Identify which cell holds the provided text, then report its [X, Y] central coordinate. 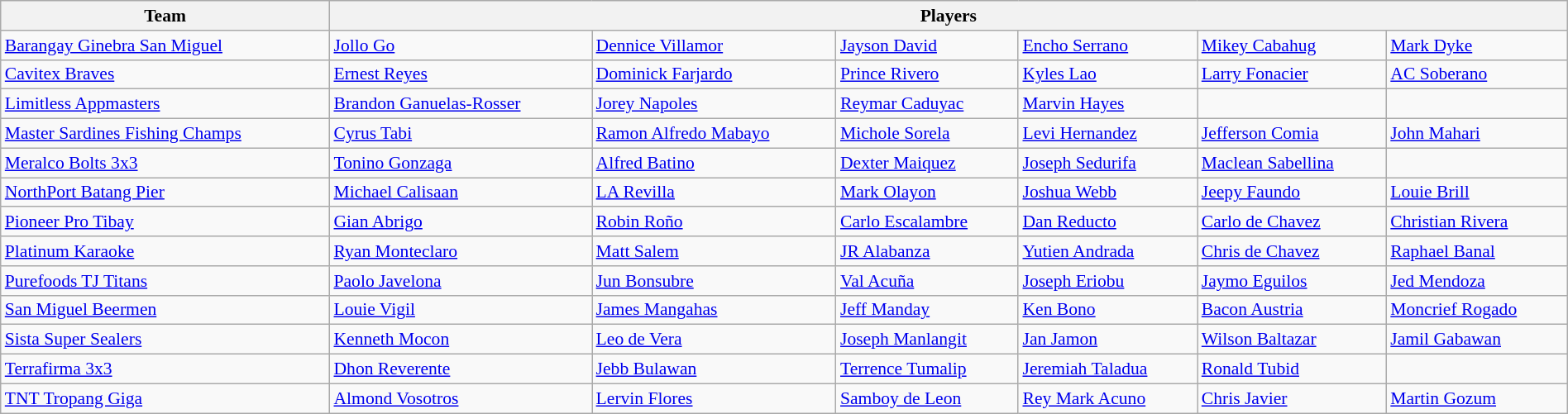
Mark Dyke [1477, 45]
Almond Vosotros [460, 398]
Ryan Monteclaro [460, 251]
Jebb Bulawan [715, 369]
Joshua Webb [1107, 193]
Jed Mendoza [1477, 281]
Jamil Gabawan [1477, 340]
Mark Olayon [927, 193]
Jan Jamon [1107, 340]
Kyles Lao [1107, 74]
Christian Rivera [1477, 222]
Jollo Go [460, 45]
Joseph Manlangit [927, 340]
Jefferson Comia [1292, 134]
Team [165, 16]
Maclean Sabellina [1292, 163]
Chris Javier [1292, 398]
Joseph Sedurifa [1107, 163]
Cavitex Braves [165, 74]
Joseph Eriobu [1107, 281]
Encho Serrano [1107, 45]
Limitless Appmasters [165, 104]
Meralco Bolts 3x3 [165, 163]
Carlo de Chavez [1292, 222]
Master Sardines Fishing Champs [165, 134]
Samboy de Leon [927, 398]
Louie Vigil [460, 310]
Matt Salem [715, 251]
TNT Tropang Giga [165, 398]
Platinum Karaoke [165, 251]
Tonino Gonzaga [460, 163]
NorthPort Batang Pier [165, 193]
Jorey Napoles [715, 104]
Terrence Tumalip [927, 369]
Michael Calisaan [460, 193]
Brandon Ganuelas-Rosser [460, 104]
Rey Mark Acuno [1107, 398]
Reymar Caduyac [927, 104]
Marvin Hayes [1107, 104]
Ken Bono [1107, 310]
Dhon Reverente [460, 369]
Jeff Manday [927, 310]
Jeepy Faundo [1292, 193]
Chris de Chavez [1292, 251]
Martin Gozum [1477, 398]
Dennice Villamor [715, 45]
Purefoods TJ Titans [165, 281]
Mikey Cabahug [1292, 45]
Ramon Alfredo Mabayo [715, 134]
Players [948, 16]
Jun Bonsubre [715, 281]
Terrafirma 3x3 [165, 369]
Pioneer Pro Tibay [165, 222]
Leo de Vera [715, 340]
Ronald Tubid [1292, 369]
James Mangahas [715, 310]
JR Alabanza [927, 251]
Dominick Farjardo [715, 74]
Cyrus Tabi [460, 134]
Gian Abrigo [460, 222]
Kenneth Mocon [460, 340]
Yutien Andrada [1107, 251]
Ernest Reyes [460, 74]
Val Acuña [927, 281]
San Miguel Beermen [165, 310]
Levi Hernandez [1107, 134]
Jaymo Eguilos [1292, 281]
Paolo Javelona [460, 281]
Jayson David [927, 45]
John Mahari [1477, 134]
Moncrief Rogado [1477, 310]
Alfred Batino [715, 163]
Robin Roño [715, 222]
Wilson Baltazar [1292, 340]
Lervin Flores [715, 398]
Larry Fonacier [1292, 74]
Jeremiah Taladua [1107, 369]
Sista Super Sealers [165, 340]
Dexter Maiquez [927, 163]
Louie Brill [1477, 193]
Dan Reducto [1107, 222]
Carlo Escalambre [927, 222]
AC Soberano [1477, 74]
Barangay Ginebra San Miguel [165, 45]
Raphael Banal [1477, 251]
Bacon Austria [1292, 310]
Prince Rivero [927, 74]
LA Revilla [715, 193]
Michole Sorela [927, 134]
